Output the (X, Y) coordinate of the center of the cell containing the given text.  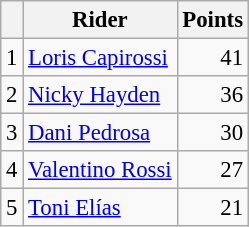
41 (212, 58)
5 (12, 208)
27 (212, 170)
Nicky Hayden (100, 95)
Loris Capirossi (100, 58)
Valentino Rossi (100, 170)
4 (12, 170)
36 (212, 95)
Dani Pedrosa (100, 133)
Rider (100, 20)
3 (12, 133)
Points (212, 20)
Toni Elías (100, 208)
30 (212, 133)
1 (12, 58)
2 (12, 95)
21 (212, 208)
